Return the (X, Y) coordinate for the center point of the cell that contains the specified text.  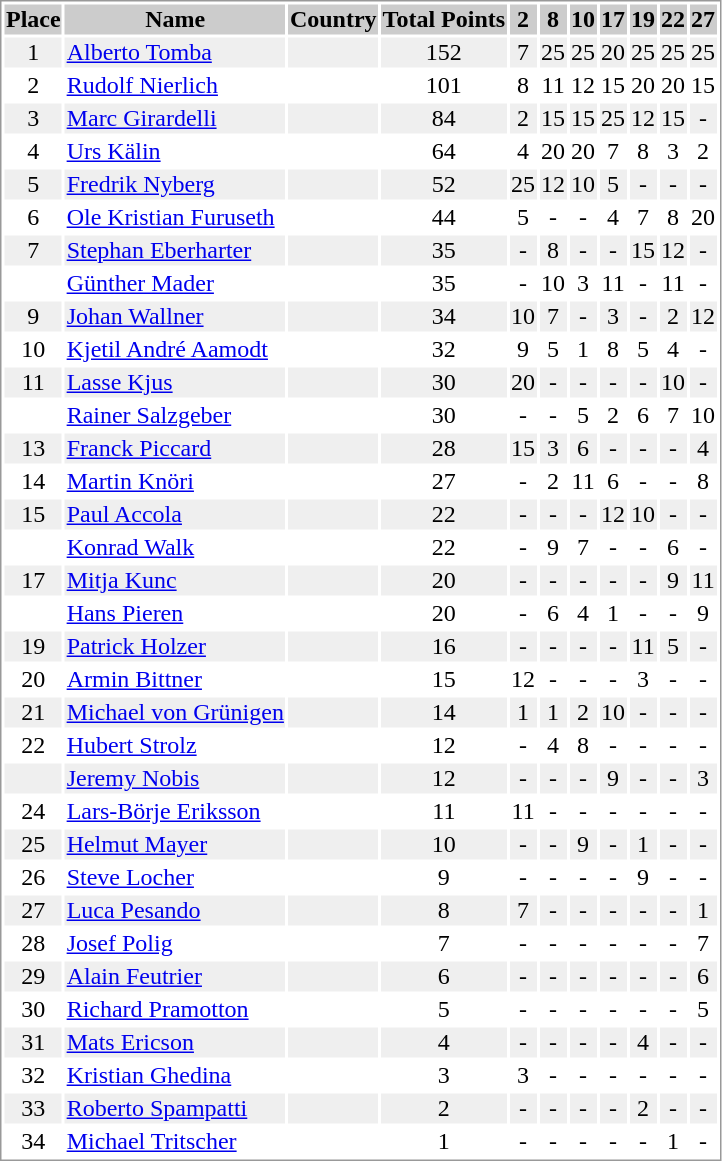
Michael von Grünigen (175, 713)
Mats Ericson (175, 1043)
Alberto Tomba (175, 53)
101 (444, 85)
16 (444, 647)
29 (33, 977)
Name (175, 19)
52 (444, 185)
Martin Knöri (175, 481)
Hans Pieren (175, 613)
Lasse Kjus (175, 383)
Kjetil André Aamodt (175, 349)
Marc Girardelli (175, 119)
Günther Mader (175, 283)
Country (333, 19)
Kristian Ghedina (175, 1075)
Konrad Walk (175, 547)
Josef Polig (175, 943)
24 (33, 811)
26 (33, 877)
Rainer Salzgeber (175, 415)
Paul Accola (175, 515)
Patrick Holzer (175, 647)
Rudolf Nierlich (175, 85)
Steve Locher (175, 877)
Place (33, 19)
Total Points (444, 19)
Helmut Mayer (175, 845)
21 (33, 713)
152 (444, 53)
Hubert Strolz (175, 745)
Luca Pesando (175, 911)
64 (444, 151)
Michael Tritscher (175, 1141)
31 (33, 1043)
33 (33, 1109)
Roberto Spampatti (175, 1109)
13 (33, 449)
Jeremy Nobis (175, 779)
Urs Kälin (175, 151)
Armin Bittner (175, 679)
Stephan Eberharter (175, 251)
Mitja Kunc (175, 581)
44 (444, 217)
Lars-Börje Eriksson (175, 811)
Alain Feutrier (175, 977)
84 (444, 119)
Johan Wallner (175, 317)
Richard Pramotton (175, 1009)
Ole Kristian Furuseth (175, 217)
Franck Piccard (175, 449)
Fredrik Nyberg (175, 185)
